Output the [X, Y] coordinate of the center of the cell containing the given text.  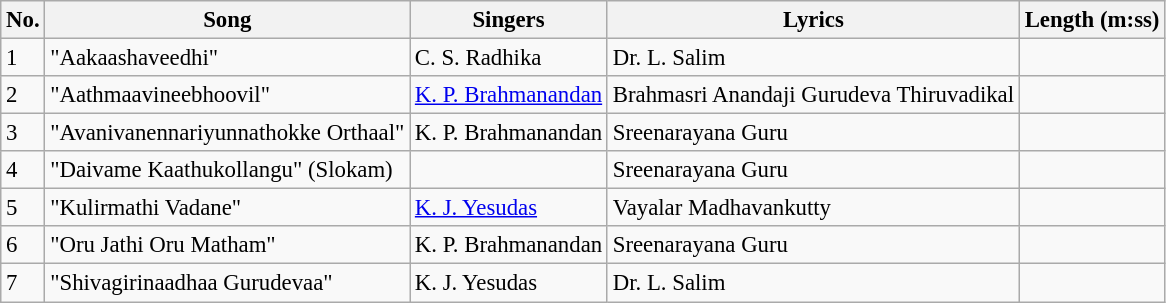
Song [228, 20]
No. [23, 20]
"Oru Jathi Oru Matham" [228, 245]
5 [23, 208]
"Daivame Kaathukollangu" (Slokam) [228, 170]
"Avanivanennariyunnathokke Orthaal" [228, 133]
Brahmasri Anandaji Gurudeva Thiruvadikal [813, 95]
Lyrics [813, 20]
"Kulirmathi Vadane" [228, 208]
C. S. Radhika [509, 58]
6 [23, 245]
7 [23, 283]
Length (m:ss) [1092, 20]
Vayalar Madhavankutty [813, 208]
3 [23, 133]
Singers [509, 20]
1 [23, 58]
4 [23, 170]
2 [23, 95]
"Aathmaavineebhoovil" [228, 95]
"Aakaashaveedhi" [228, 58]
"Shivagirinaadhaa Gurudevaa" [228, 283]
